Scan for the cell matching the given text and deliver its [X, Y] coordinate at center. 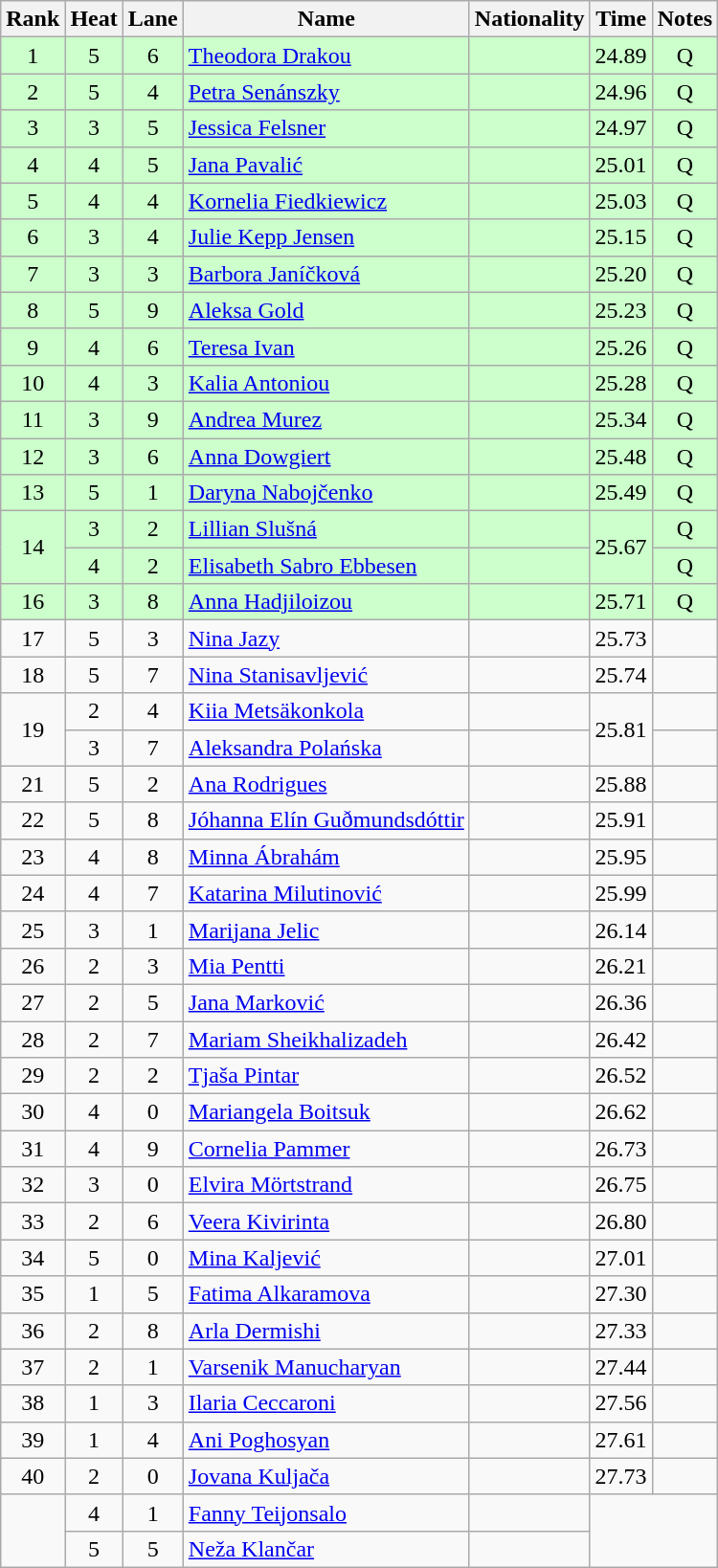
Nina Stanisavljević [325, 675]
Kalia Antoniou [325, 383]
21 [33, 784]
Arla Dermishi [325, 1331]
26.75 [620, 1185]
Aleksandra Polańska [325, 748]
14 [33, 548]
26.36 [620, 1002]
19 [33, 729]
Andrea Murez [325, 419]
26.62 [620, 1112]
Marijana Jelic [325, 930]
17 [33, 638]
Ilaria Ceccaroni [325, 1403]
26.14 [620, 930]
16 [33, 602]
Theodora Drakou [325, 56]
Aleksa Gold [325, 310]
22 [33, 820]
13 [33, 493]
Kornelia Fiedkiewicz [325, 201]
Mina Kaljević [325, 1258]
40 [33, 1476]
Time [620, 19]
26.52 [620, 1076]
25.91 [620, 820]
37 [33, 1367]
Nina Jazy [325, 638]
25.15 [620, 237]
Daryna Nabojčenko [325, 493]
Jessica Felsner [325, 128]
Petra Senánszky [325, 92]
25.48 [620, 457]
11 [33, 419]
28 [33, 1039]
Anna Hadjiloizou [325, 602]
Cornelia Pammer [325, 1149]
24.89 [620, 56]
25.34 [620, 419]
26 [33, 966]
38 [33, 1403]
Veera Kivirinta [325, 1221]
Kiia Metsäkonkola [325, 711]
Ana Rodrigues [325, 784]
32 [33, 1185]
Mariam Sheikhalizadeh [325, 1039]
36 [33, 1331]
Nationality [529, 19]
25.01 [620, 165]
25.03 [620, 201]
25.74 [620, 675]
Heat [94, 19]
Rank [33, 19]
27.61 [620, 1440]
27.73 [620, 1476]
26.21 [620, 966]
27.44 [620, 1367]
26.73 [620, 1149]
25.26 [620, 347]
27 [33, 1002]
24.96 [620, 92]
26.42 [620, 1039]
10 [33, 383]
25.67 [620, 548]
24 [33, 893]
Varsenik Manucharyan [325, 1367]
Fatima Alkaramova [325, 1294]
33 [33, 1221]
35 [33, 1294]
25.99 [620, 893]
25.28 [620, 383]
18 [33, 675]
Name [325, 19]
Jana Pavalić [325, 165]
25.95 [620, 857]
25.23 [620, 310]
25.20 [620, 274]
Minna Ábrahám [325, 857]
Teresa Ivan [325, 347]
Lillian Slušná [325, 529]
25.88 [620, 784]
23 [33, 857]
25.81 [620, 729]
29 [33, 1076]
24.97 [620, 128]
Barbora Janíčková [325, 274]
25.73 [620, 638]
25 [33, 930]
Anna Dowgiert [325, 457]
Tjaša Pintar [325, 1076]
Lane [153, 19]
27.56 [620, 1403]
27.01 [620, 1258]
Elisabeth Sabro Ebbesen [325, 566]
Mariangela Boitsuk [325, 1112]
12 [33, 457]
Ani Poghosyan [325, 1440]
Katarina Milutinović [325, 893]
31 [33, 1149]
34 [33, 1258]
27.30 [620, 1294]
25.49 [620, 493]
26.80 [620, 1221]
Julie Kepp Jensen [325, 237]
Fanny Teijonsalo [325, 1512]
Jana Marković [325, 1002]
27.33 [620, 1331]
Jovana Kuljača [325, 1476]
25.71 [620, 602]
Mia Pentti [325, 966]
Neža Klančar [325, 1549]
Elvira Mörtstrand [325, 1185]
Jóhanna Elín Guðmundsdóttir [325, 820]
Notes [684, 19]
30 [33, 1112]
39 [33, 1440]
